Extract the (x, y) coordinate from the center of the cell holding the provided text.  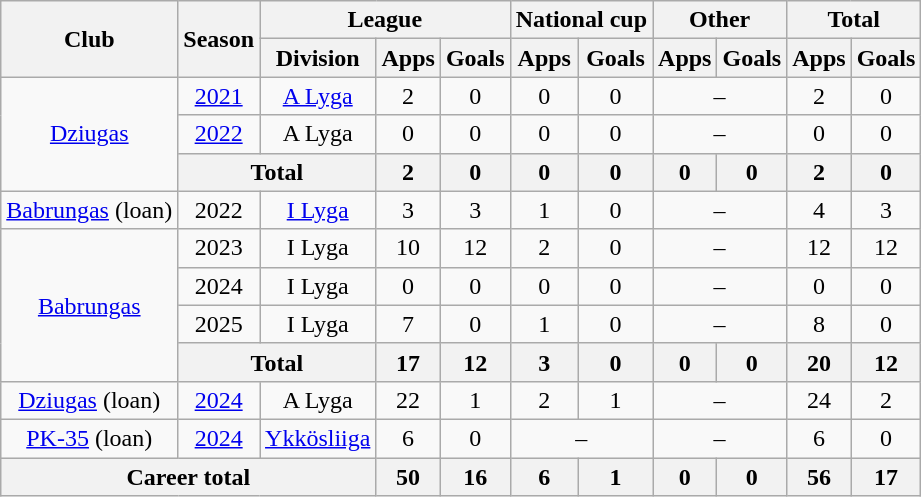
7 (408, 324)
Season (219, 39)
20 (819, 362)
2021 (219, 96)
PK-35 (loan) (90, 438)
4 (819, 210)
Dziugas (loan) (90, 400)
Babrungas (loan) (90, 210)
Division (318, 58)
2025 (219, 324)
2023 (219, 248)
56 (819, 477)
10 (408, 248)
50 (408, 477)
22 (408, 400)
Career total (188, 477)
Other (720, 20)
Babrungas (90, 305)
National cup (581, 20)
16 (475, 477)
8 (819, 324)
24 (819, 400)
League (386, 20)
Ykkösliiga (318, 438)
Club (90, 39)
Dziugas (90, 134)
